Determine the [x, y] coordinate at the center of the cell enclosing the given text.  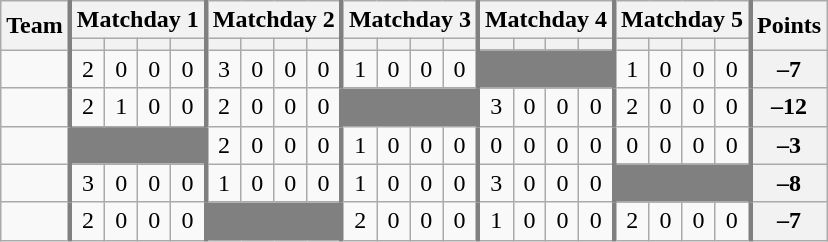
–8 [788, 183]
Matchday 2 [274, 20]
Matchday 5 [682, 20]
Points [788, 26]
Team [36, 26]
Matchday 4 [546, 20]
Matchday 3 [410, 20]
–3 [788, 145]
Matchday 1 [138, 20]
–12 [788, 107]
